Pinpoint the cell where the given text exists, returning its [X, Y] midpoint coordinate. 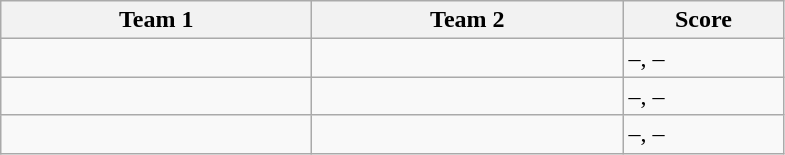
Team 1 [156, 20]
Team 2 [468, 20]
Score [704, 20]
